Provide the [X, Y] coordinate of the cell's center where the given text is located.  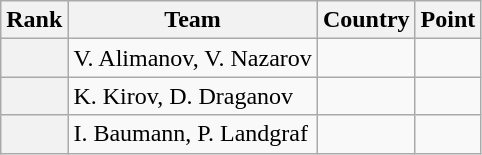
Country [366, 20]
K. Kirov, D. Draganov [192, 96]
I. Baumann, P. Landgraf [192, 134]
Team [192, 20]
Rank [34, 20]
V. Alimanov, V. Nazarov [192, 58]
Point [448, 20]
